Return (x, y) of the center of cell containing provided text 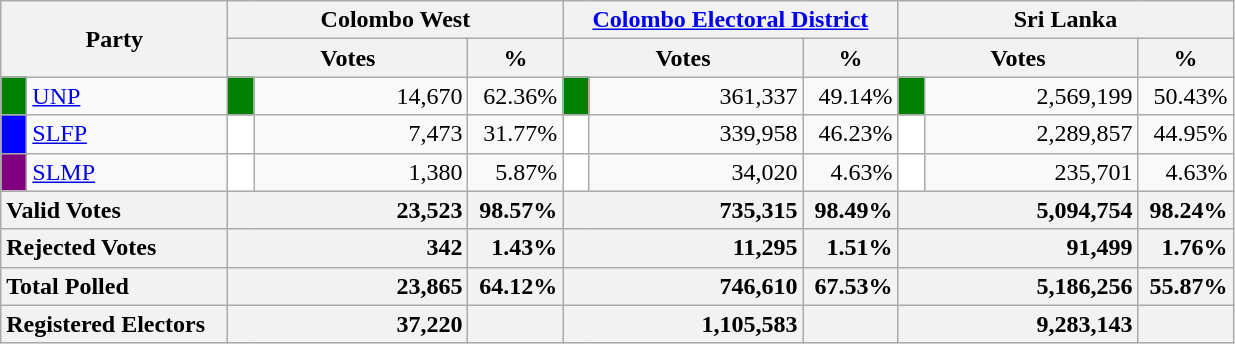
14,670 (361, 96)
7,473 (361, 134)
23,523 (348, 210)
735,315 (683, 210)
SLFP (128, 134)
50.43% (1186, 96)
49.14% (850, 96)
1,380 (361, 172)
Valid Votes (114, 210)
98.57% (516, 210)
Registered Electors (114, 324)
46.23% (850, 134)
34,020 (696, 172)
98.24% (1186, 210)
1.51% (850, 248)
37,220 (348, 324)
Colombo West (396, 20)
342 (348, 248)
64.12% (516, 286)
Sri Lanka (1066, 20)
1.76% (1186, 248)
Rejected Votes (114, 248)
9,283,143 (1018, 324)
2,569,199 (1031, 96)
Total Polled (114, 286)
67.53% (850, 286)
746,610 (683, 286)
339,958 (696, 134)
1.43% (516, 248)
2,289,857 (1031, 134)
55.87% (1186, 286)
44.95% (1186, 134)
11,295 (683, 248)
SLMP (128, 172)
31.77% (516, 134)
361,337 (696, 96)
1,105,583 (683, 324)
Colombo Electoral District (730, 20)
62.36% (516, 96)
5,094,754 (1018, 210)
235,701 (1031, 172)
5,186,256 (1018, 286)
91,499 (1018, 248)
Party (114, 39)
98.49% (850, 210)
UNP (128, 96)
23,865 (348, 286)
5.87% (516, 172)
